Return the [x, y] coordinate for the center point of the cell that contains the specified text.  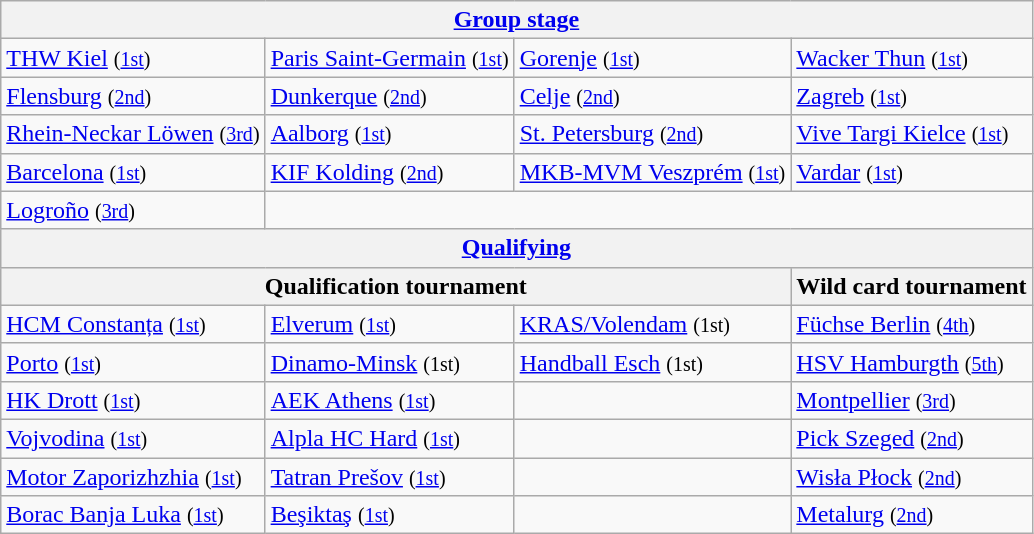
Vojvodina (1st) [133, 438]
Zagreb (1st) [912, 96]
Wild card tournament [912, 286]
Pick Szeged (2nd) [912, 438]
AEK Athens (1st) [390, 400]
Wacker Thun (1st) [912, 58]
Alpla HC Hard (1st) [390, 438]
Dunkerque (2nd) [390, 96]
THW Kiel (1st) [133, 58]
Gorenje (1st) [652, 58]
Dinamo-Minsk (1st) [390, 362]
Motor Zaporizhzhia (1st) [133, 477]
Barcelona (1st) [133, 172]
St. Petersburg (2nd) [652, 134]
Group stage [516, 20]
Montpellier (3rd) [912, 400]
KRAS/Volendam (1st) [652, 324]
Qualifying [516, 248]
Borac Banja Luka (1st) [133, 515]
Elverum (1st) [390, 324]
Beşiktaş (1st) [390, 515]
Porto (1st) [133, 362]
Aalborg (1st) [390, 134]
HK Drott (1st) [133, 400]
HCM Constanța (1st) [133, 324]
Celje (2nd) [652, 96]
Flensburg (2nd) [133, 96]
Logroño (3rd) [133, 210]
Wisła Płock (2nd) [912, 477]
Rhein-Neckar Löwen (3rd) [133, 134]
HSV Hamburgth (5th) [912, 362]
KIF Kolding (2nd) [390, 172]
Qualification tournament [396, 286]
Vive Targi Kielce (1st) [912, 134]
MKB-MVM Veszprém (1st) [652, 172]
Vardar (1st) [912, 172]
Füchse Berlin (4th) [912, 324]
Metalurg (2nd) [912, 515]
Handball Esch (1st) [652, 362]
Tatran Prešov (1st) [390, 477]
Paris Saint-Germain (1st) [390, 58]
